For the text-containing cell, return its midpoint in [x, y] coordinate format. 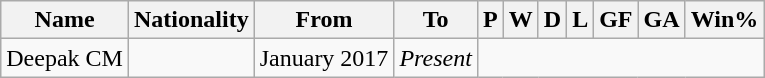
Present [436, 58]
L [580, 20]
W [520, 20]
Name [65, 20]
To [436, 20]
Win% [724, 20]
P [490, 20]
Deepak CM [65, 58]
GF [616, 20]
D [552, 20]
January 2017 [324, 58]
Nationality [191, 20]
From [324, 20]
GA [662, 20]
